Identify which cell holds the provided text, then report its (X, Y) central coordinate. 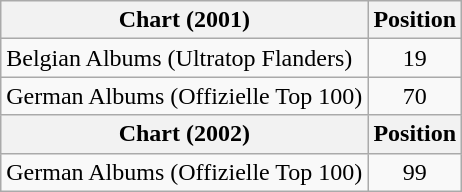
99 (415, 172)
Chart (2002) (184, 134)
70 (415, 96)
Belgian Albums (Ultratop Flanders) (184, 58)
19 (415, 58)
Chart (2001) (184, 20)
